Output the (X, Y) coordinate of the center of the cell containing the given text.  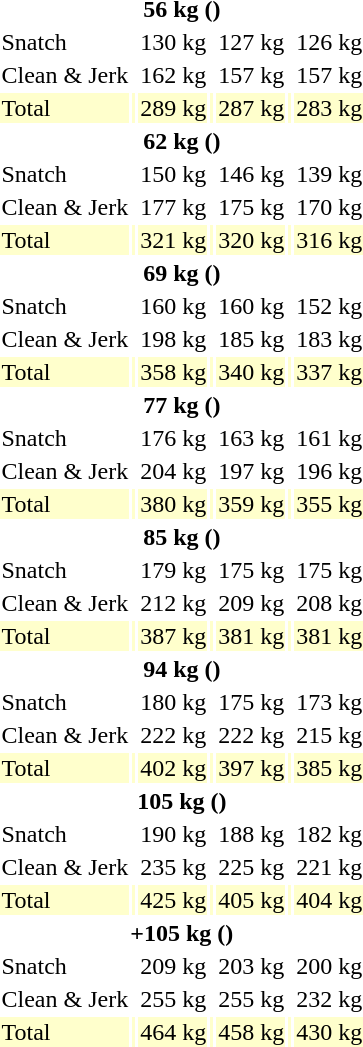
212 kg (174, 603)
402 kg (174, 768)
287 kg (252, 108)
405 kg (252, 900)
321 kg (174, 240)
425 kg (174, 900)
289 kg (174, 108)
190 kg (174, 834)
179 kg (174, 570)
340 kg (252, 372)
185 kg (252, 339)
176 kg (174, 438)
320 kg (252, 240)
150 kg (174, 174)
359 kg (252, 504)
203 kg (252, 966)
127 kg (252, 42)
464 kg (174, 1032)
130 kg (174, 42)
458 kg (252, 1032)
381 kg (252, 636)
197 kg (252, 471)
163 kg (252, 438)
198 kg (174, 339)
180 kg (174, 702)
358 kg (174, 372)
204 kg (174, 471)
157 kg (252, 75)
397 kg (252, 768)
235 kg (174, 867)
387 kg (174, 636)
146 kg (252, 174)
188 kg (252, 834)
162 kg (174, 75)
380 kg (174, 504)
225 kg (252, 867)
177 kg (174, 207)
